Output the [X, Y] coordinate of the center of the cell containing the given text.  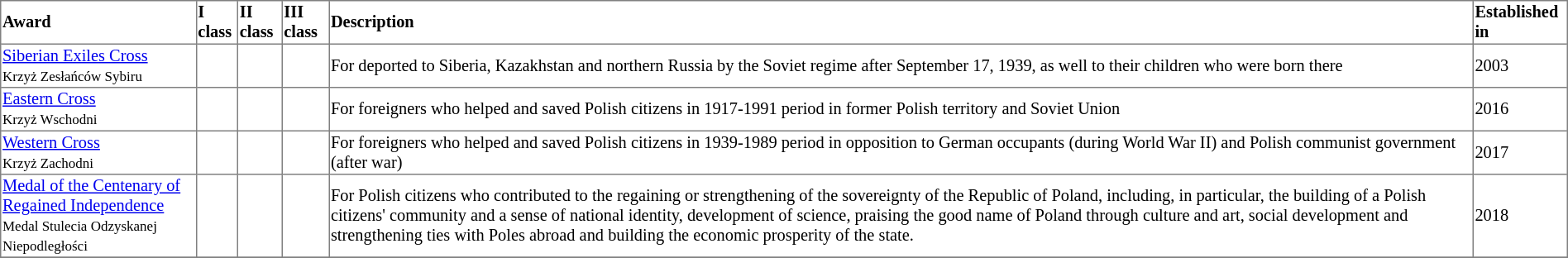
I class [217, 22]
Eastern CrossKrzyż Wschodni [98, 109]
2003 [1520, 65]
For deported to Siberia, Kazakhstan and northern Russia by the Soviet regime after September 17, 1939, as well to their children who were born there [901, 65]
Siberian Exiles CrossKrzyż Zesłańców Sybiru [98, 65]
Established in [1520, 22]
2018 [1520, 216]
2016 [1520, 109]
Medal of the Centenary of Regained IndependenceMedal Stulecia Odzyskanej Niepodległości [98, 216]
Award [98, 22]
For foreigners who helped and saved Polish citizens in 1917-1991 period in former Polish territory and Soviet Union [901, 109]
Description [901, 22]
III class [306, 22]
Western CrossKrzyż Zachodni [98, 152]
II class [261, 22]
2017 [1520, 152]
